Pinpoint the cell where the given text exists, returning its (x, y) midpoint coordinate. 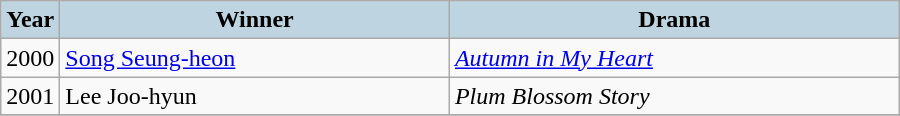
2000 (30, 58)
Lee Joo-hyun (255, 96)
Year (30, 20)
Drama (674, 20)
Plum Blossom Story (674, 96)
Winner (255, 20)
Autumn in My Heart (674, 58)
2001 (30, 96)
Song Seung-heon (255, 58)
